Determine the (X, Y) coordinate at the center of the cell enclosing the given text.  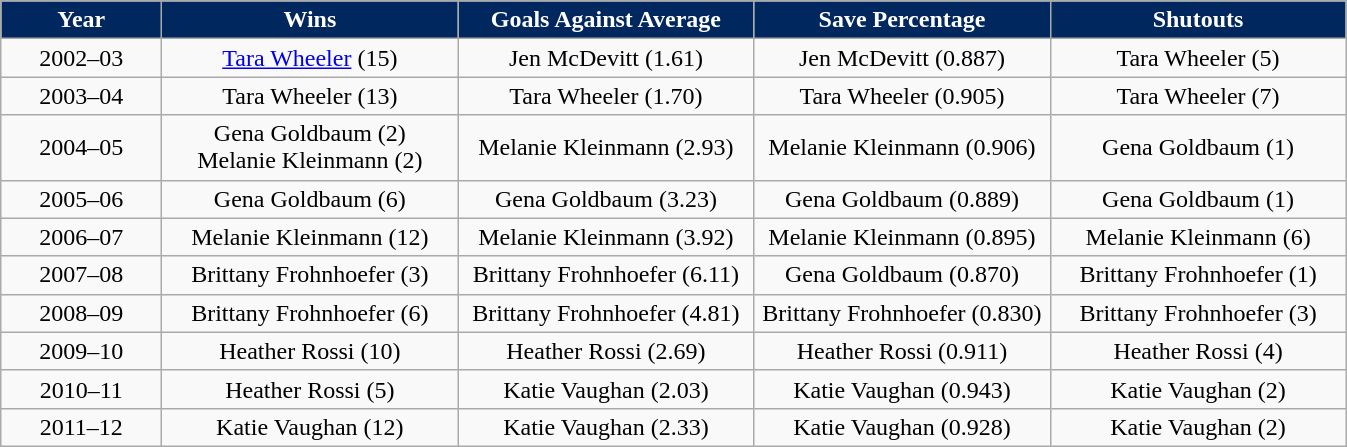
2002–03 (82, 58)
Save Percentage (902, 20)
Tara Wheeler (1.70) (606, 96)
Melanie Kleinmann (12) (310, 237)
2005–06 (82, 199)
Wins (310, 20)
Katie Vaughan (2.33) (606, 427)
Gena Goldbaum (0.870) (902, 275)
Jen McDevitt (1.61) (606, 58)
2008–09 (82, 313)
Katie Vaughan (0.943) (902, 389)
2011–12 (82, 427)
Heather Rossi (10) (310, 351)
2006–07 (82, 237)
Gena Goldbaum (0.889) (902, 199)
Heather Rossi (4) (1198, 351)
Gena Goldbaum (3.23) (606, 199)
Melanie Kleinmann (0.906) (902, 148)
Goals Against Average (606, 20)
Melanie Kleinmann (0.895) (902, 237)
Brittany Frohnhoefer (6) (310, 313)
Tara Wheeler (7) (1198, 96)
Jen McDevitt (0.887) (902, 58)
Gena Goldbaum (6) (310, 199)
2007–08 (82, 275)
Brittany Frohnhoefer (0.830) (902, 313)
Year (82, 20)
Heather Rossi (0.911) (902, 351)
2010–11 (82, 389)
Katie Vaughan (0.928) (902, 427)
2009–10 (82, 351)
Heather Rossi (2.69) (606, 351)
Melanie Kleinmann (2.93) (606, 148)
Heather Rossi (5) (310, 389)
Tara Wheeler (15) (310, 58)
2004–05 (82, 148)
Gena Goldbaum (2)Melanie Kleinmann (2) (310, 148)
Shutouts (1198, 20)
Katie Vaughan (12) (310, 427)
Brittany Frohnhoefer (1) (1198, 275)
Brittany Frohnhoefer (4.81) (606, 313)
Tara Wheeler (13) (310, 96)
Tara Wheeler (0.905) (902, 96)
Melanie Kleinmann (3.92) (606, 237)
Brittany Frohnhoefer (6.11) (606, 275)
2003–04 (82, 96)
Katie Vaughan (2.03) (606, 389)
Melanie Kleinmann (6) (1198, 237)
Tara Wheeler (5) (1198, 58)
